For the text-containing cell, return its midpoint in [x, y] coordinate format. 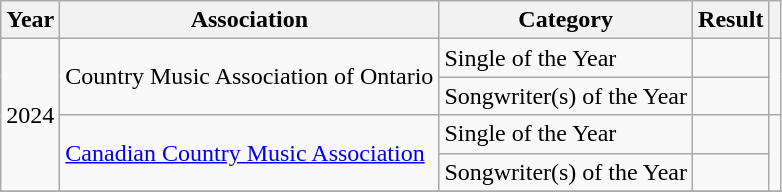
Category [566, 20]
Country Music Association of Ontario [250, 77]
Association [250, 20]
Canadian Country Music Association [250, 153]
2024 [30, 115]
Result [731, 20]
Year [30, 20]
